Return [x, y] of the center of cell containing provided text 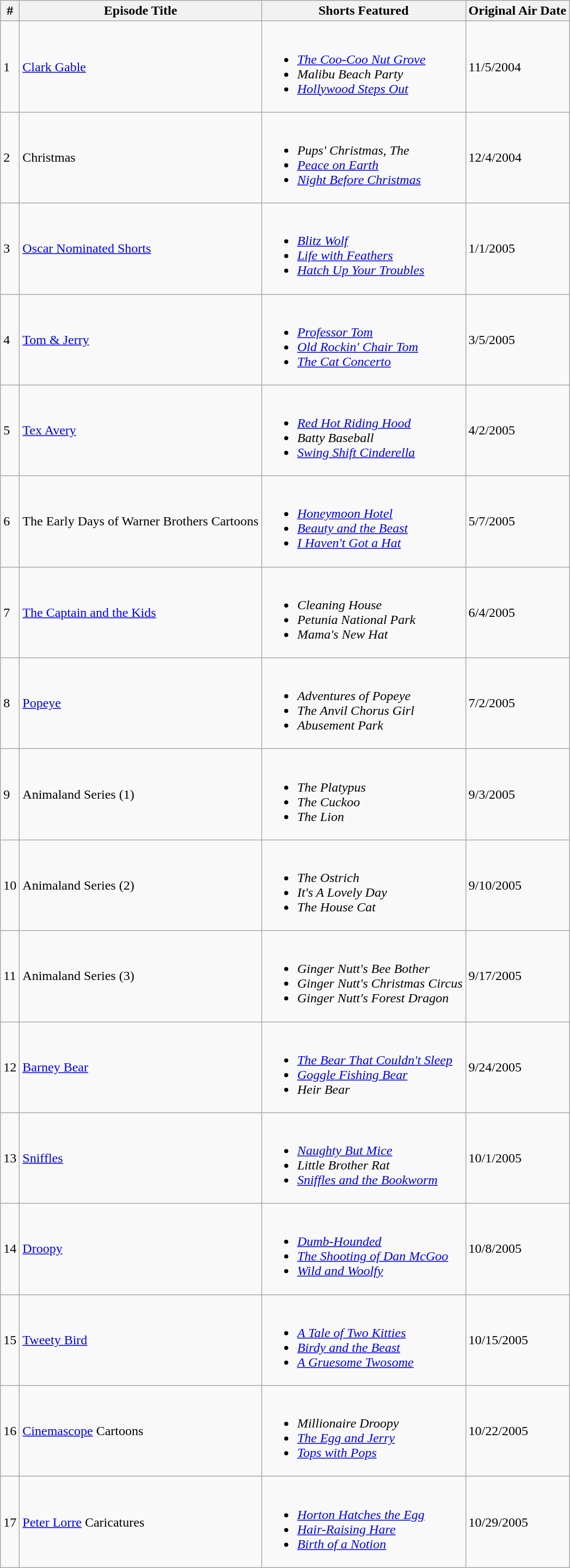
Cleaning HousePetunia National ParkMama's New Hat [364, 612]
4 [10, 340]
3 [10, 248]
9 [10, 794]
3/5/2005 [517, 340]
The Bear That Couldn't SleepGoggle Fishing BearHeir Bear [364, 1067]
Oscar Nominated Shorts [140, 248]
Episode Title [140, 11]
Naughty But MiceLittle Brother RatSniffles and the Bookworm [364, 1159]
10/8/2005 [517, 1249]
Sniffles [140, 1159]
7 [10, 612]
5 [10, 430]
10/1/2005 [517, 1159]
Professor TomOld Rockin' Chair TomThe Cat Concerto [364, 340]
Cinemascope Cartoons [140, 1431]
A Tale of Two KittiesBirdy and the BeastA Gruesome Twosome [364, 1340]
7/2/2005 [517, 703]
Horton Hatches the EggHair-Raising HareBirth of a Notion [364, 1522]
Shorts Featured [364, 11]
The Early Days of Warner Brothers Cartoons [140, 522]
9/10/2005 [517, 885]
6/4/2005 [517, 612]
8 [10, 703]
Tex Avery [140, 430]
Droopy [140, 1249]
The Coo-Coo Nut GroveMalibu Beach PartyHollywood Steps Out [364, 66]
The Captain and the Kids [140, 612]
Red Hot Riding HoodBatty BaseballSwing Shift Cinderella [364, 430]
13 [10, 1159]
2 [10, 158]
11 [10, 976]
Animaland Series (1) [140, 794]
5/7/2005 [517, 522]
Tom & Jerry [140, 340]
The OstrichIt's A Lovely DayThe House Cat [364, 885]
11/5/2004 [517, 66]
Christmas [140, 158]
Animaland Series (2) [140, 885]
Popeye [140, 703]
15 [10, 1340]
Adventures of PopeyeThe Anvil Chorus GirlAbusement Park [364, 703]
1/1/2005 [517, 248]
Peter Lorre Caricatures [140, 1522]
Dumb-HoundedThe Shooting of Dan McGooWild and Woolfy [364, 1249]
9/3/2005 [517, 794]
16 [10, 1431]
Millionaire DroopyThe Egg and JerryTops with Pops [364, 1431]
12/4/2004 [517, 158]
Pups' Christmas, ThePeace on EarthNight Before Christmas [364, 158]
1 [10, 66]
14 [10, 1249]
17 [10, 1522]
10 [10, 885]
Animaland Series (3) [140, 976]
Blitz WolfLife with FeathersHatch Up Your Troubles [364, 248]
Ginger Nutt's Bee BotherGinger Nutt's Christmas CircusGinger Nutt's Forest Dragon [364, 976]
Original Air Date [517, 11]
10/29/2005 [517, 1522]
12 [10, 1067]
4/2/2005 [517, 430]
The PlatypusThe CuckooThe Lion [364, 794]
9/24/2005 [517, 1067]
Clark Gable [140, 66]
Honeymoon HotelBeauty and the BeastI Haven't Got a Hat [364, 522]
10/22/2005 [517, 1431]
9/17/2005 [517, 976]
6 [10, 522]
10/15/2005 [517, 1340]
# [10, 11]
Barney Bear [140, 1067]
Tweety Bird [140, 1340]
